Detect which cell encompasses the target text, then output its [X, Y] center coordinate. 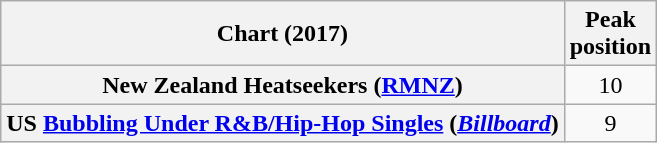
New Zealand Heatseekers (RMNZ) [282, 85]
Peakposition [610, 34]
9 [610, 123]
US Bubbling Under R&B/Hip-Hop Singles (Billboard) [282, 123]
Chart (2017) [282, 34]
10 [610, 85]
